From the cell containing the given text, extract its center point as (X, Y) coordinate. 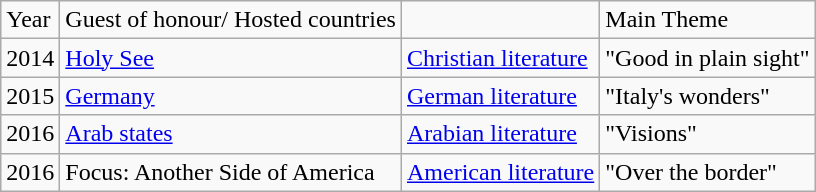
Arab states (231, 134)
American literature (500, 172)
Arabian literature (500, 134)
Germany (231, 96)
German literature (500, 96)
Christian literature (500, 58)
"Over the border" (708, 172)
2015 (30, 96)
"Visions" (708, 134)
Main Theme (708, 20)
"Good in plain sight" (708, 58)
Year (30, 20)
Guest of honour/ Hosted countries (231, 20)
Holy See (231, 58)
Focus: Another Side of America (231, 172)
2014 (30, 58)
"Italy's wonders" (708, 96)
